Determine the (X, Y) coordinate at the center of the cell enclosing the given text.  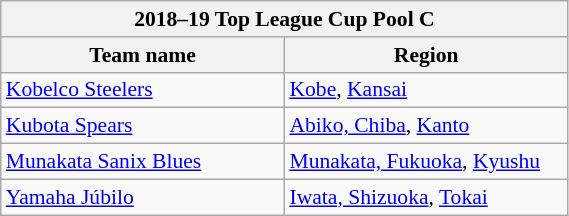
Munakata Sanix Blues (143, 162)
Team name (143, 55)
Kubota Spears (143, 126)
Abiko, Chiba, Kanto (426, 126)
Yamaha Júbilo (143, 197)
Munakata, Fukuoka, Kyushu (426, 162)
Region (426, 55)
Kobe, Kansai (426, 90)
2018–19 Top League Cup Pool C (284, 19)
Kobelco Steelers (143, 90)
Iwata, Shizuoka, Tokai (426, 197)
